For the text-containing cell, return its midpoint in [x, y] coordinate format. 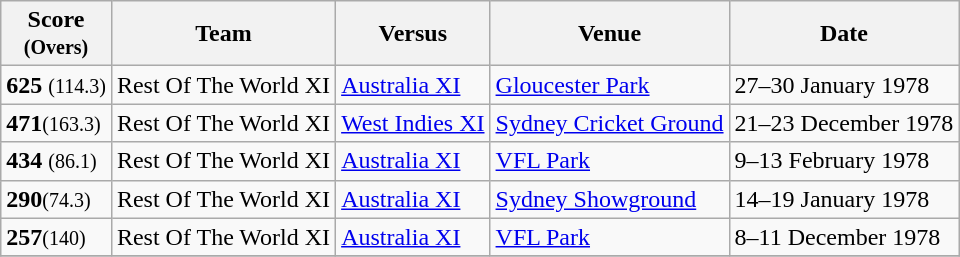
Date [844, 34]
434 (86.1) [56, 161]
257(140) [56, 237]
9–13 February 1978 [844, 161]
Score (Overs) [56, 34]
Venue [610, 34]
625 (114.3) [56, 85]
Gloucester Park [610, 85]
290(74.3) [56, 199]
Versus [413, 34]
Team [223, 34]
27–30 January 1978 [844, 85]
Sydney Cricket Ground [610, 123]
471(163.3) [56, 123]
Sydney Showground [610, 199]
8–11 December 1978 [844, 237]
21–23 December 1978 [844, 123]
14–19 January 1978 [844, 199]
West Indies XI [413, 123]
